Output the (X, Y) coordinate of the center of the cell containing the given text.  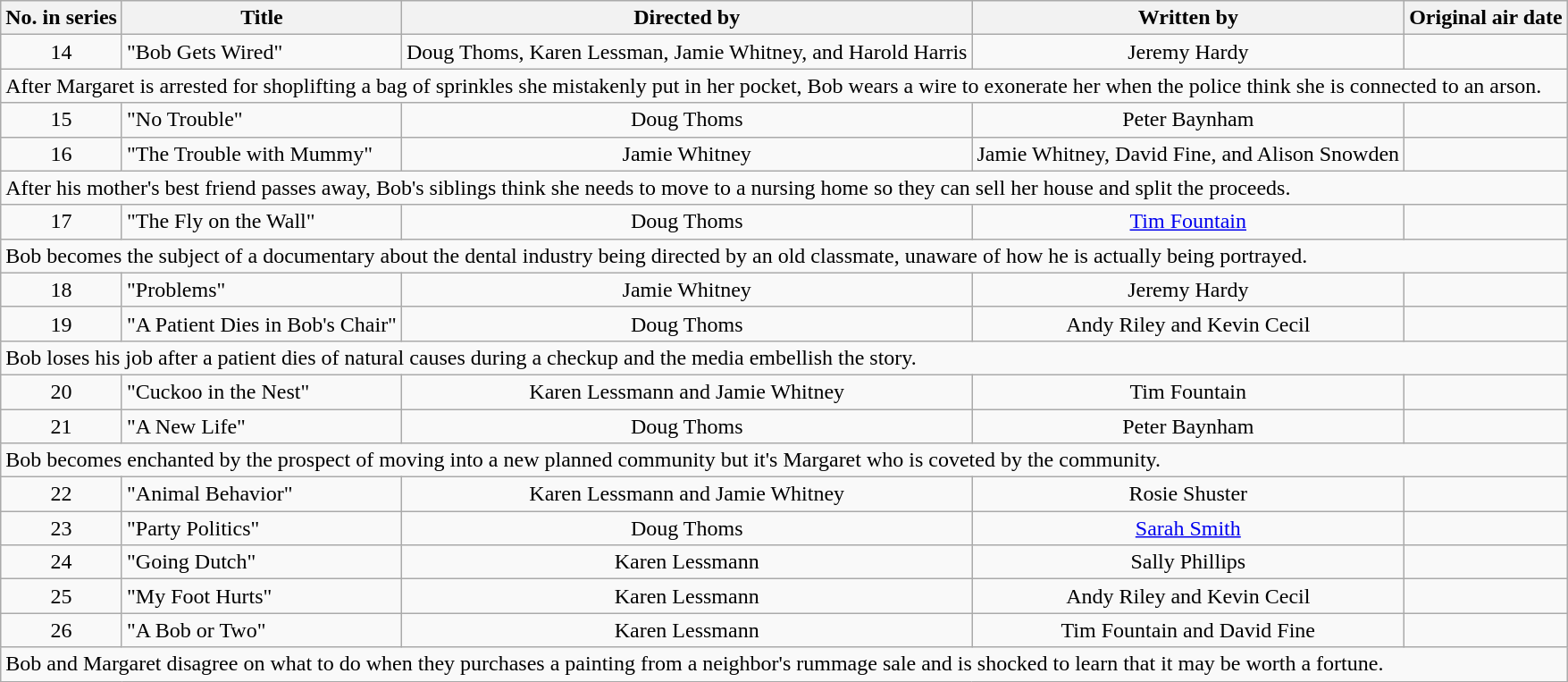
"Animal Behavior" (261, 494)
Jamie Whitney, David Fine, and Alison Snowden (1188, 154)
18 (62, 290)
24 (62, 562)
Bob becomes enchanted by the prospect of moving into a new planned community but it's Margaret who is coveted by the community. (784, 460)
16 (62, 154)
"My Foot Hurts" (261, 596)
"Party Politics" (261, 528)
"A Patient Dies in Bob's Chair" (261, 324)
Bob becomes the subject of a documentary about the dental industry being directed by an old classmate, unaware of how he is actually being portrayed. (784, 256)
25 (62, 596)
"Going Dutch" (261, 562)
23 (62, 528)
17 (62, 222)
Rosie Shuster (1188, 494)
"No Trouble" (261, 120)
"A Bob or Two" (261, 630)
"The Fly on the Wall" (261, 222)
20 (62, 392)
19 (62, 324)
"The Trouble with Mummy" (261, 154)
Tim Fountain and David Fine (1188, 630)
"Problems" (261, 290)
Title (261, 18)
Written by (1188, 18)
26 (62, 630)
21 (62, 426)
15 (62, 120)
14 (62, 52)
No. in series (62, 18)
Sarah Smith (1188, 528)
"Bob Gets Wired" (261, 52)
Directed by (686, 18)
Bob loses his job after a patient dies of natural causes during a checkup and the media embellish the story. (784, 358)
"Cuckoo in the Nest" (261, 392)
22 (62, 494)
Sally Phillips (1188, 562)
Original air date (1487, 18)
"A New Life" (261, 426)
Doug Thoms, Karen Lessman, Jamie Whitney, and Harold Harris (686, 52)
